Locate the cell with the specified text and output its [x, y] center coordinate. 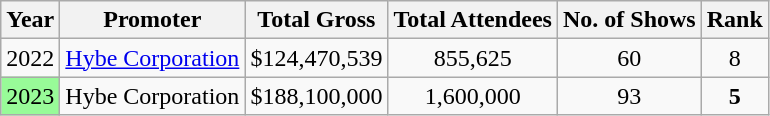
Rank [734, 20]
8 [734, 58]
60 [629, 58]
855,625 [473, 58]
93 [629, 96]
No. of Shows [629, 20]
$188,100,000 [316, 96]
Total Attendees [473, 20]
$124,470,539 [316, 58]
1,600,000 [473, 96]
5 [734, 96]
Promoter [152, 20]
Total Gross [316, 20]
2022 [30, 58]
2023 [30, 96]
Year [30, 20]
